Find where the given text appears and provide that cell's center as (X, Y) coordinate. 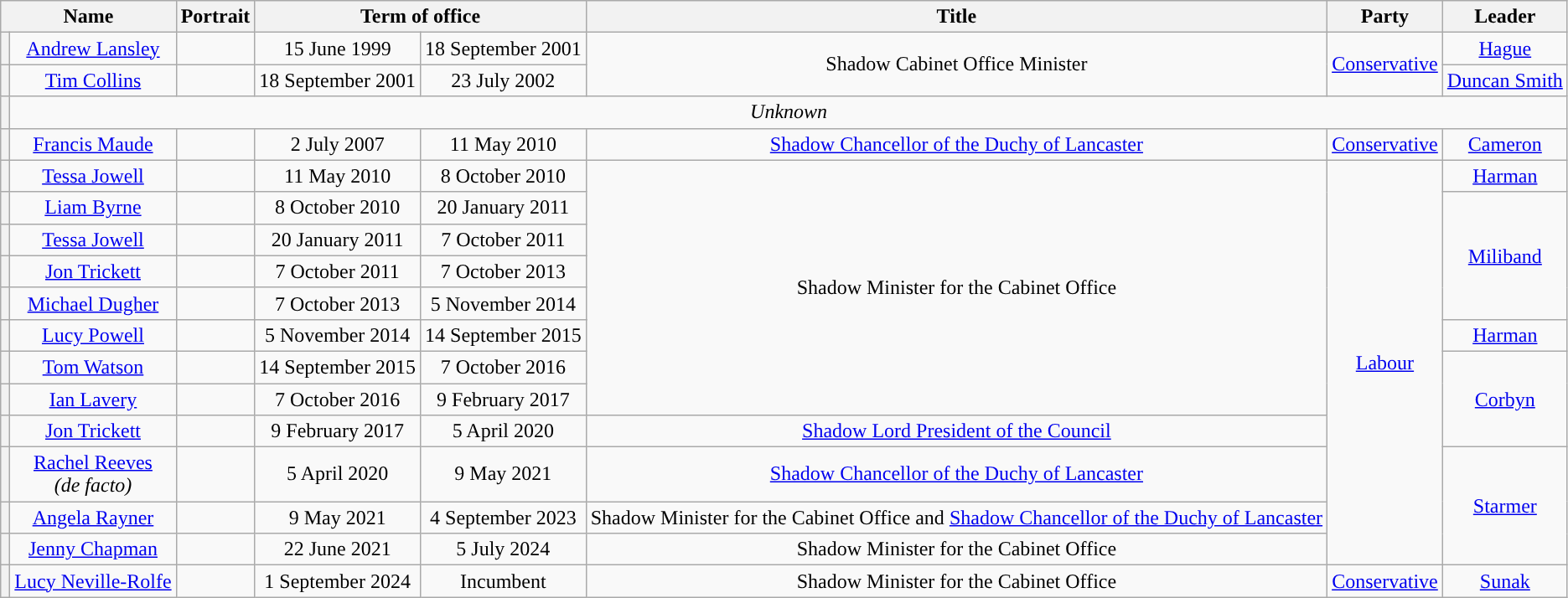
Michael Dugher (93, 303)
Starmer (1505, 506)
Title (956, 17)
15 June 1999 (338, 49)
Shadow Lord President of the Council (956, 431)
Miliband (1505, 255)
Ian Lavery (93, 400)
4 September 2023 (504, 518)
Angela Rayner (93, 518)
1 September 2024 (338, 581)
Lucy Neville-Rolfe (93, 581)
Rachel Reeves(de facto) (93, 474)
Leader (1505, 17)
Term of office (421, 17)
23 July 2002 (504, 80)
Party (1385, 17)
Unknown (789, 112)
Hague (1505, 49)
Tim Collins (93, 80)
Lucy Powell (93, 335)
Incumbent (504, 581)
Sunak (1505, 581)
Shadow Minister for the Cabinet Office and Shadow Chancellor of the Duchy of Lancaster (956, 518)
Andrew Lansley (93, 49)
Labour (1385, 363)
Francis Maude (93, 144)
5 July 2024 (504, 549)
Tom Watson (93, 367)
Liam Byrne (93, 208)
2 July 2007 (338, 144)
Name (89, 17)
Shadow Cabinet Office Minister (956, 64)
Cameron (1505, 144)
22 June 2021 (338, 549)
Duncan Smith (1505, 80)
Jenny Chapman (93, 549)
Corbyn (1505, 399)
Portrait (215, 17)
